Determine the (X, Y) coordinate at the center of the cell enclosing the given text.  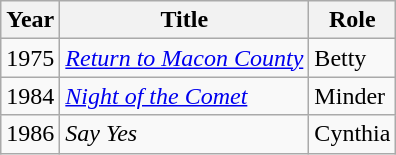
Minder (352, 96)
Night of the Comet (184, 96)
Betty (352, 58)
Year (30, 20)
1984 (30, 96)
Title (184, 20)
Say Yes (184, 134)
Role (352, 20)
Cynthia (352, 134)
1975 (30, 58)
1986 (30, 134)
Return to Macon County (184, 58)
